Return (X, Y) of the center of cell containing provided text 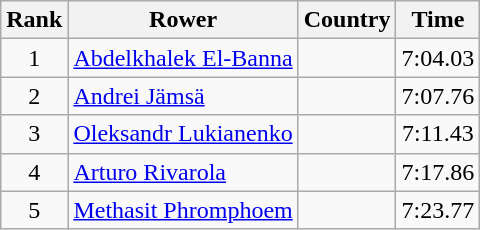
7:04.03 (438, 58)
2 (34, 96)
7:11.43 (438, 134)
Rank (34, 20)
Country (347, 20)
4 (34, 172)
5 (34, 210)
1 (34, 58)
Methasit Phromphoem (183, 210)
Andrei Jämsä (183, 96)
Oleksandr Lukianenko (183, 134)
Abdelkhalek El-Banna (183, 58)
7:17.86 (438, 172)
7:07.76 (438, 96)
7:23.77 (438, 210)
Arturo Rivarola (183, 172)
Time (438, 20)
3 (34, 134)
Rower (183, 20)
